Find where the given text appears and provide that cell's center as (x, y) coordinate. 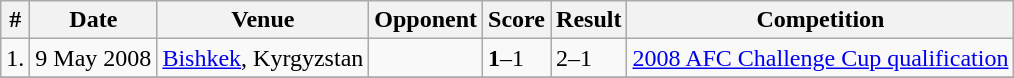
Result (589, 20)
9 May 2008 (94, 58)
Date (94, 20)
Competition (820, 20)
Opponent (426, 20)
2–1 (589, 58)
1–1 (517, 58)
2008 AFC Challenge Cup qualification (820, 58)
# (16, 20)
Venue (263, 20)
1. (16, 58)
Bishkek, Kyrgyzstan (263, 58)
Score (517, 20)
